Pinpoint the cell where the given text exists, returning its (x, y) midpoint coordinate. 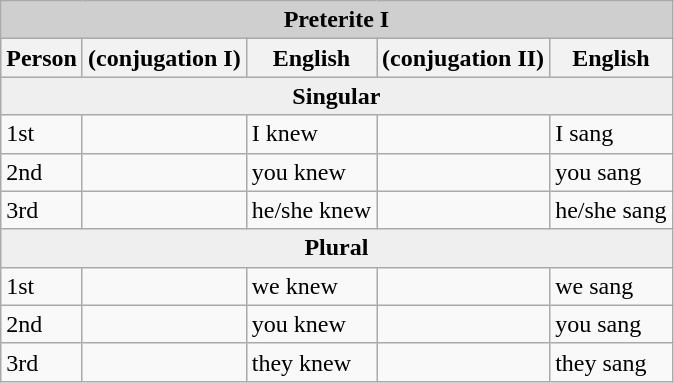
they knew (311, 362)
he/she knew (311, 210)
we sang (611, 286)
I sang (611, 134)
Preterite I (336, 20)
Singular (336, 96)
Plural (336, 248)
Person (42, 58)
we knew (311, 286)
I knew (311, 134)
they sang (611, 362)
he/she sang (611, 210)
(conjugation II) (464, 58)
(conjugation I) (164, 58)
